Provide the [x, y] coordinate of the cell's center where the given text is located.  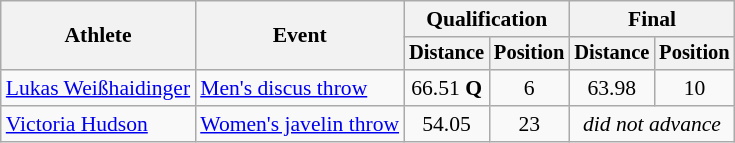
Victoria Hudson [98, 124]
Lukas Weißhaidinger [98, 88]
Women's javelin throw [300, 124]
Athlete [98, 36]
Men's discus throw [300, 88]
23 [529, 124]
Qualification [486, 19]
Event [300, 36]
Final [652, 19]
66.51 Q [446, 88]
10 [694, 88]
did not advance [652, 124]
54.05 [446, 124]
6 [529, 88]
63.98 [612, 88]
